From the cell containing the given text, extract its center point as [X, Y] coordinate. 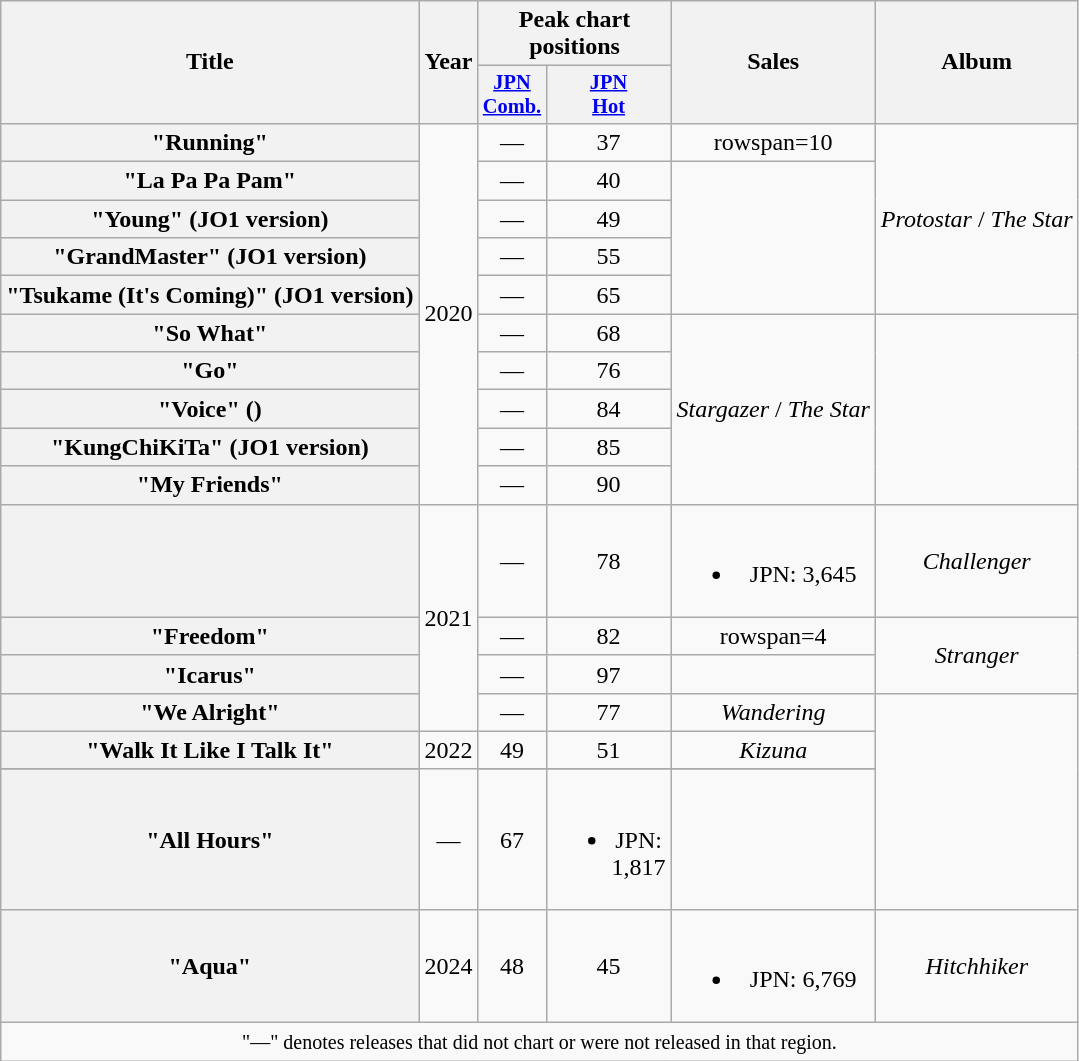
"Young" (JO1 version) [210, 219]
82 [608, 636]
Protostar / The Star [976, 218]
"My Friends" [210, 485]
"—" denotes releases that did not chart or were not released in that region. [540, 1042]
Kizuna [773, 750]
"Aqua" [210, 966]
40 [608, 181]
78 [608, 560]
JPN: 3,645 [773, 560]
"Go" [210, 371]
67 [512, 839]
68 [608, 333]
Peak chart positions [574, 34]
2022 [448, 750]
55 [608, 257]
"Voice" () [210, 409]
Album [976, 62]
"Walk It Like I Talk It" [210, 750]
JPNComb. [512, 95]
Hitchhiker [976, 966]
JPNHot [608, 95]
48 [512, 966]
Stargazer / The Star [773, 409]
90 [608, 485]
76 [608, 371]
85 [608, 447]
"KungChiKiTa" (JO1 version) [210, 447]
77 [608, 712]
65 [608, 295]
"Icarus" [210, 674]
rowspan=4 [773, 636]
Sales [773, 62]
"We Alright" [210, 712]
2020 [448, 314]
51 [608, 750]
Title [210, 62]
JPN: 1,817 [608, 839]
Stranger [976, 655]
Year [448, 62]
"So What" [210, 333]
"GrandMaster" (JO1 version) [210, 257]
"Tsukame (It's Coming)" (JO1 version) [210, 295]
2021 [448, 618]
JPN: 6,769 [773, 966]
"La Pa Pa Pam" [210, 181]
Wandering [773, 712]
37 [608, 142]
Challenger [976, 560]
84 [608, 409]
"All Hours" [210, 839]
"Running" [210, 142]
45 [608, 966]
97 [608, 674]
"Freedom" [210, 636]
2024 [448, 966]
rowspan=10 [773, 142]
